Identify which cell holds the provided text, then report its (x, y) central coordinate. 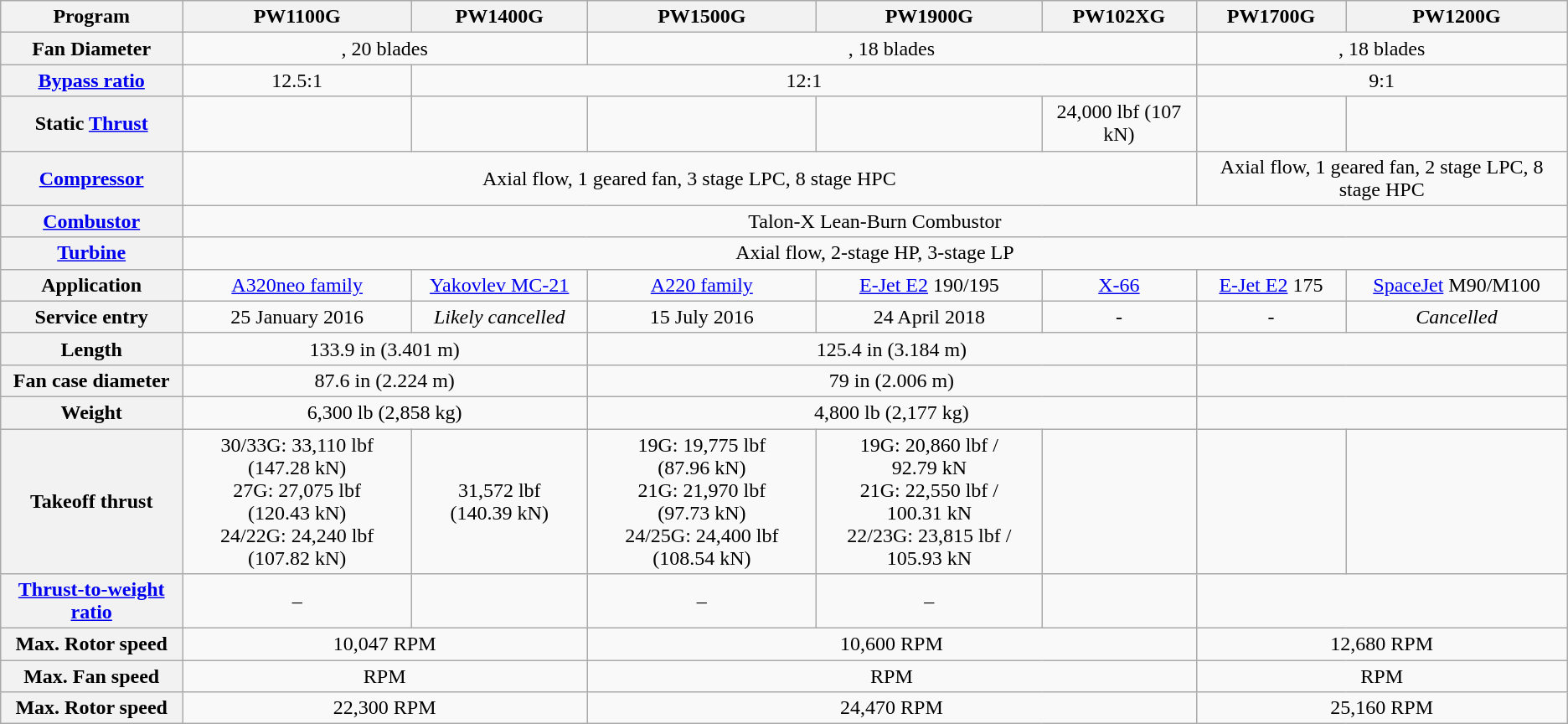
Talon-X Lean-Burn Combustor (875, 221)
PW1200G (1457, 17)
9:1 (1382, 80)
6,300 lb (2,858 kg) (385, 412)
19G: 20,860 lbf / 92.79 kN21G: 22,550 lbf / 100.31 kN22/23G: 23,815 lbf / 105.93 kN (930, 501)
133.9 in (3.401 m) (385, 349)
31,572 lbf (140.39 kN) (499, 501)
Service entry (92, 317)
PW1100G (297, 17)
PW1400G (499, 17)
10,047 RPM (385, 644)
Weight (92, 412)
79 in (2.006 m) (891, 380)
PW102XG (1119, 17)
A220 family (702, 285)
Static Thrust (92, 124)
Turbine (92, 253)
24,470 RPM (891, 708)
Length (92, 349)
SpaceJet M90/M100 (1457, 285)
E-Jet E2 175 (1271, 285)
A320neo family (297, 285)
Application (92, 285)
Axial flow, 1 geared fan, 2 stage LPC, 8 stage HPC (1382, 178)
Yakovlev MC-21 (499, 285)
X-66 (1119, 285)
25,160 RPM (1382, 708)
22,300 RPM (385, 708)
Max. Fan speed (92, 676)
4,800 lb (2,177 kg) (891, 412)
Program (92, 17)
10,600 RPM (891, 644)
25 January 2016 (297, 317)
E-Jet E2 190/195 (930, 285)
Compressor (92, 178)
Fan case diameter (92, 380)
15 July 2016 (702, 317)
Likely cancelled (499, 317)
Cancelled (1457, 317)
Combustor (92, 221)
12.5:1 (297, 80)
19G: 19,775 lbf (87.96 kN)21G: 21,970 lbf (97.73 kN)24/25G: 24,400 lbf (108.54 kN) (702, 501)
, 20 blades (385, 49)
PW1900G (930, 17)
Axial flow, 1 geared fan, 3 stage LPC, 8 stage HPC (689, 178)
Bypass ratio (92, 80)
PW1700G (1271, 17)
24 April 2018 (930, 317)
12,680 RPM (1382, 644)
Fan Diameter (92, 49)
24,000 lbf (107 kN) (1119, 124)
125.4 in (3.184 m) (891, 349)
PW1500G (702, 17)
12:1 (804, 80)
Takeoff thrust (92, 501)
Thrust-to-weight ratio (92, 602)
87.6 in (2.224 m) (385, 380)
30/33G: 33,110 lbf (147.28 kN)27G: 27,075 lbf (120.43 kN)24/22G: 24,240 lbf (107.82 kN) (297, 501)
Axial flow, 2-stage HP, 3-stage LP (875, 253)
